Find where the given text appears and provide that cell's center as [X, Y] coordinate. 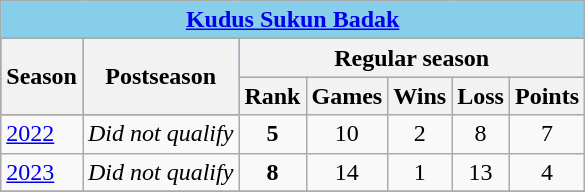
1 [420, 172]
2022 [42, 134]
Rank [272, 96]
5 [272, 134]
Postseason [160, 77]
2 [420, 134]
Loss [481, 96]
Wins [420, 96]
Kudus Sukun Badak [293, 20]
4 [546, 172]
Games [347, 96]
2023 [42, 172]
13 [481, 172]
Season [42, 77]
7 [546, 134]
Points [546, 96]
Regular season [412, 58]
14 [347, 172]
10 [347, 134]
